Capture the cell that displays the provided text and extract its [X, Y] central coordinate. 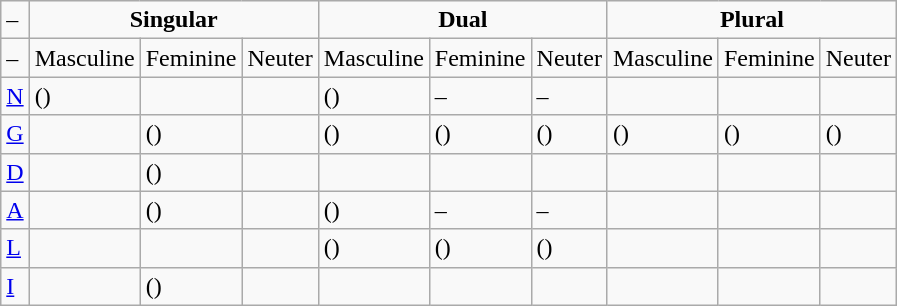
Singular [174, 20]
D [15, 172]
Dual [462, 20]
A [15, 210]
N [15, 96]
L [15, 248]
I [15, 286]
Plural [752, 20]
G [15, 134]
